Scan for the cell matching the given text and deliver its [X, Y] coordinate at center. 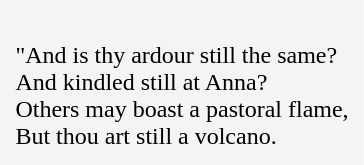
"And is thy ardour still the same? And kindled still at Anna? Others may boast a pastoral flame, But thou art still a volcano. [182, 82]
